Detect which cell encompasses the target text, then output its (X, Y) center coordinate. 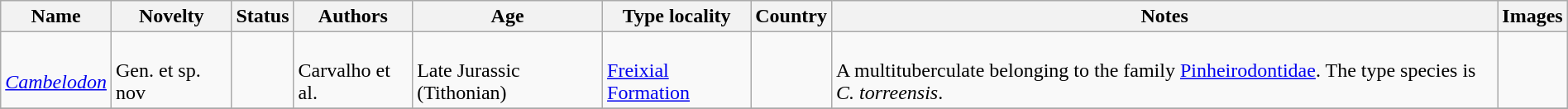
Late Jurassic (Tithonian) (508, 70)
Novelty (171, 17)
Status (263, 17)
Name (56, 17)
Gen. et sp. nov (171, 70)
Carvalho et al. (353, 70)
Cambelodon (56, 70)
Freixial Formation (676, 70)
Images (1532, 17)
Country (791, 17)
Type locality (676, 17)
Authors (353, 17)
Notes (1164, 17)
Age (508, 17)
A multituberculate belonging to the family Pinheirodontidae. The type species is C. torreensis. (1164, 70)
